Locate the cell with the specified text and output its (X, Y) center coordinate. 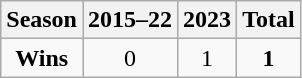
2023 (208, 20)
Season (42, 20)
Wins (42, 58)
0 (130, 58)
Total (269, 20)
2015–22 (130, 20)
